Locate the cell with the specified text and output its [x, y] center coordinate. 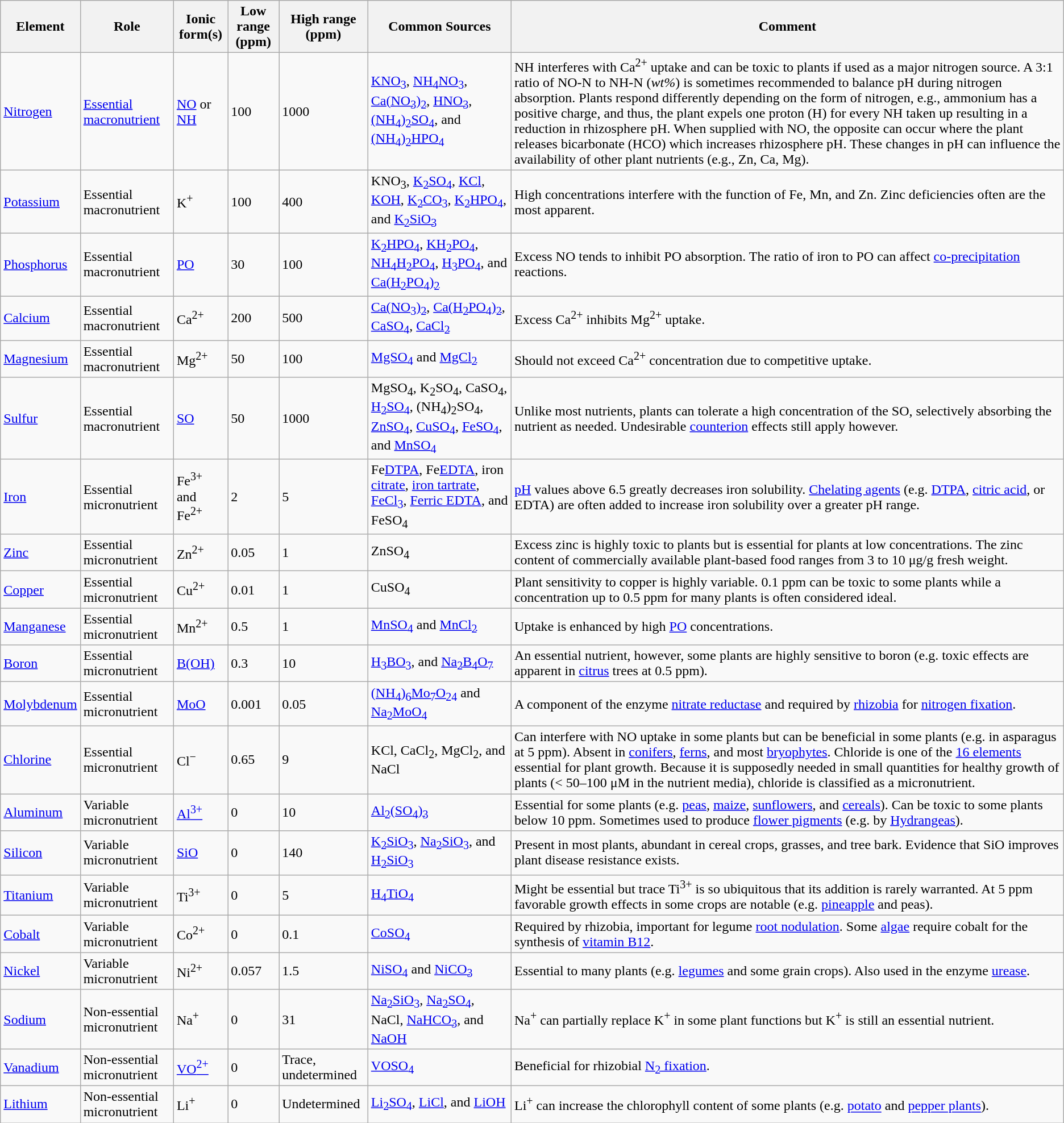
Should not exceed Ca2+ concentration due to competitive uptake. [787, 359]
MnSO4 and MnCl2 [439, 626]
Copper [40, 590]
SO [200, 418]
Al2(SO4)3 [439, 813]
0.5 [253, 626]
Magnesium [40, 359]
Silicon [40, 853]
Na2SiO3, Na2SO4, NaCl, NaHCO3, and NaOH [439, 1020]
Calcium [40, 318]
CoSO4 [439, 934]
0.01 [253, 590]
30 [253, 265]
Molybdenum [40, 704]
Sulfur [40, 418]
Aluminum [40, 813]
Zinc [40, 552]
K2SiO3, Na2SiO3, and H2SiO3 [439, 853]
Trace, undetermined [324, 1067]
1.5 [324, 971]
KNO3, K2SO4, KCl, KOH, K2CO3, K2HPO4, and K2SiO3 [439, 201]
Co2+ [200, 934]
Essential to many plants (e.g. legumes and some grain crops). Also used in the enzyme urease. [787, 971]
Potassium [40, 201]
Excess NO tends to inhibit PO absorption. The ratio of iron to PO can affect co-precipitation reactions. [787, 265]
140 [324, 853]
An essential nutrient, however, some plants are highly sensitive to boron (e.g. toxic effects are apparent in citrus trees at 0.5 ppm). [787, 664]
Li2SO4, LiCl, and LiOH [439, 1105]
Iron [40, 497]
Vanadium [40, 1067]
Na+ [200, 1020]
Ti3+ [200, 895]
Ni2+ [200, 971]
SiO [200, 853]
Fe3+ and Fe2+ [200, 497]
H4TiO4 [439, 895]
Li+ [200, 1105]
Nickel [40, 971]
Zn2+ [200, 552]
VOSO4 [439, 1067]
Li+ can increase the chlorophyll content of some plants (e.g. potato and pepper plants). [787, 1105]
Boron [40, 664]
(NH4)6Mo7O24 and Na2MoO4 [439, 704]
400 [324, 201]
Low range (ppm) [253, 27]
Ca2+ [200, 318]
NiSO4 and NiCO3 [439, 971]
Cobalt [40, 934]
Required by rhizobia, important for legume root nodulation. Some algae require cobalt for the synthesis of vitamin B12. [787, 934]
Comment [787, 27]
CuSO4 [439, 590]
Undetermined [324, 1105]
Excess Ca2+ inhibits Mg2+ uptake. [787, 318]
Mg2+ [200, 359]
Phosphorus [40, 265]
A component of the enzyme nitrate reductase and required by rhizobia for nitrogen fixation. [787, 704]
0.1 [324, 934]
Ionic form(s) [200, 27]
Role [127, 27]
Beneficial for rhizobial N2 fixation. [787, 1067]
Mn2+ [200, 626]
Common Sources [439, 27]
MoO [200, 704]
VO2+ [200, 1067]
MgSO4, K2SO4, CaSO4, H2SO4, (NH4)2SO4, ZnSO4, CuSO4, FeSO4, and MnSO4 [439, 418]
9 [324, 760]
Titanium [40, 895]
0.65 [253, 760]
PO [200, 265]
Element [40, 27]
Present in most plants, abundant in cereal crops, grasses, and tree bark. Evidence that SiO improves plant disease resistance exists. [787, 853]
0.3 [253, 664]
Uptake is enhanced by high PO concentrations. [787, 626]
Al3+ [200, 813]
B(OH) [200, 664]
Nitrogen [40, 111]
High concentrations interfere with the function of Fe, Mn, and Zn. Zinc deficiencies often are the most apparent. [787, 201]
0.057 [253, 971]
2 [253, 497]
FeDTPA, FeEDTA, iron citrate, iron tartrate, FeCl3, Ferric EDTA, and FeSO4 [439, 497]
500 [324, 318]
ZnSO4 [439, 552]
H3BO3, and Na2B4O7 [439, 664]
Lithium [40, 1105]
NO or NH [200, 111]
High range (ppm) [324, 27]
31 [324, 1020]
200 [253, 318]
K2HPO4, KH2PO4, NH4H2PO4, H3PO4, and Ca(H2PO4)2 [439, 265]
Sodium [40, 1020]
0.001 [253, 704]
K+ [200, 201]
KCl, CaCl2, MgCl2, and NaCl [439, 760]
Cu2+ [200, 590]
Cl− [200, 760]
Ca(NO3)2, Ca(H2PO4)2, CaSO4, CaCl2 [439, 318]
Na+ can partially replace K+ in some plant functions but K+ is still an essential nutrient. [787, 1020]
Manganese [40, 626]
MgSO4 and MgCl2 [439, 359]
KNO3, NH4NO3, Ca(NO3)2, HNO3, (NH4)2SO4, and (NH4)2HPO4 [439, 111]
Chlorine [40, 760]
